Locate the cell with the specified text and output its [X, Y] center coordinate. 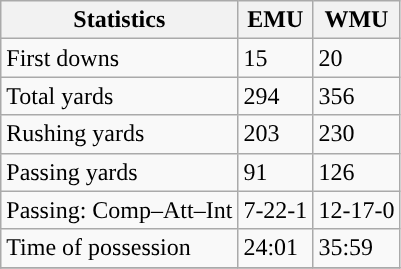
EMU [276, 20]
Time of possession [120, 248]
24:01 [276, 248]
7-22-1 [276, 210]
294 [276, 96]
356 [356, 96]
203 [276, 134]
15 [276, 58]
Total yards [120, 96]
35:59 [356, 248]
First downs [120, 58]
Passing yards [120, 172]
20 [356, 58]
Rushing yards [120, 134]
Statistics [120, 20]
WMU [356, 20]
91 [276, 172]
126 [356, 172]
12-17-0 [356, 210]
230 [356, 134]
Passing: Comp–Att–Int [120, 210]
